Pinpoint the cell where the given text exists, returning its (x, y) midpoint coordinate. 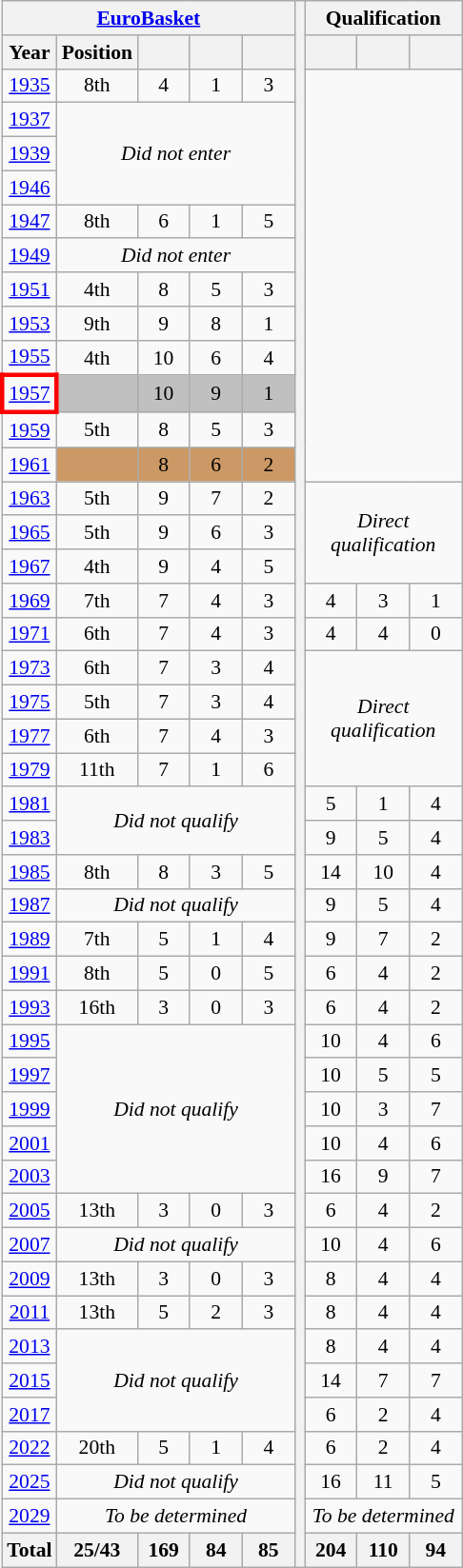
1953 (29, 324)
85 (269, 1550)
2007 (29, 1245)
Year (29, 52)
1969 (29, 601)
1985 (29, 872)
2013 (29, 1347)
169 (164, 1550)
1971 (29, 634)
Total (29, 1550)
1977 (29, 736)
1993 (29, 1007)
1975 (29, 703)
1947 (29, 222)
2017 (29, 1415)
Position (97, 52)
1995 (29, 1042)
20th (97, 1448)
9th (97, 324)
204 (332, 1550)
EuroBasket (149, 18)
1989 (29, 940)
1979 (29, 770)
1983 (29, 838)
2011 (29, 1313)
1963 (29, 499)
1973 (29, 668)
2022 (29, 1448)
2001 (29, 1143)
Qualification (383, 18)
1981 (29, 804)
1957 (29, 394)
2005 (29, 1211)
16th (97, 1007)
94 (436, 1550)
2029 (29, 1517)
1987 (29, 905)
1939 (29, 154)
1946 (29, 188)
11 (383, 1482)
1951 (29, 289)
1999 (29, 1109)
1991 (29, 974)
2025 (29, 1482)
1961 (29, 465)
25/43 (97, 1550)
1965 (29, 533)
1949 (29, 256)
11th (97, 770)
1959 (29, 430)
1997 (29, 1076)
1967 (29, 566)
2009 (29, 1279)
84 (215, 1550)
1955 (29, 358)
2015 (29, 1380)
110 (383, 1550)
1937 (29, 120)
1935 (29, 86)
2003 (29, 1177)
